Scan for the cell matching the given text and deliver its (X, Y) coordinate at center. 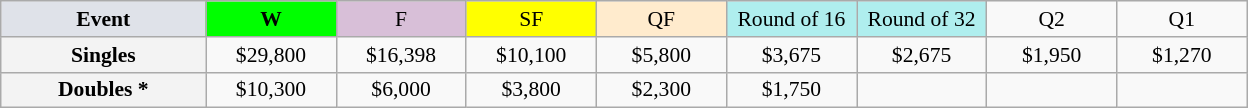
Q1 (1182, 19)
$29,800 (271, 55)
Q2 (1052, 19)
W (271, 19)
$1,270 (1182, 55)
$10,100 (531, 55)
F (401, 19)
QF (661, 19)
SF (531, 19)
Event (104, 19)
Round of 32 (921, 19)
$1,750 (791, 90)
Singles (104, 55)
$2,300 (661, 90)
$5,800 (661, 55)
$3,800 (531, 90)
Round of 16 (791, 19)
$2,675 (921, 55)
$16,398 (401, 55)
$6,000 (401, 90)
$1,950 (1052, 55)
$3,675 (791, 55)
$10,300 (271, 90)
Doubles * (104, 90)
